Return (X, Y) of the center of cell containing provided text 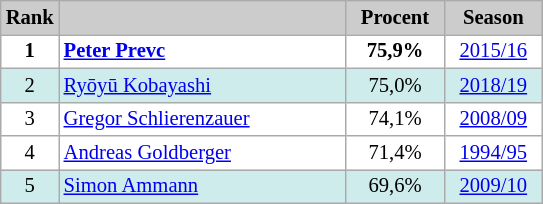
4 (30, 153)
2 (30, 85)
2009/10 (493, 186)
69,6% (395, 186)
Ryōyū Kobayashi (202, 85)
3 (30, 119)
Season (493, 17)
75,0% (395, 85)
75,9% (395, 51)
Andreas Goldberger (202, 153)
Gregor Schlierenzauer (202, 119)
74,1% (395, 119)
1994/95 (493, 153)
Peter Prevc (202, 51)
Rank (30, 17)
2015/16 (493, 51)
Procent (395, 17)
1 (30, 51)
Simon Ammann (202, 186)
2008/09 (493, 119)
5 (30, 186)
2018/19 (493, 85)
71,4% (395, 153)
